Capture the cell that displays the provided text and extract its (x, y) central coordinate. 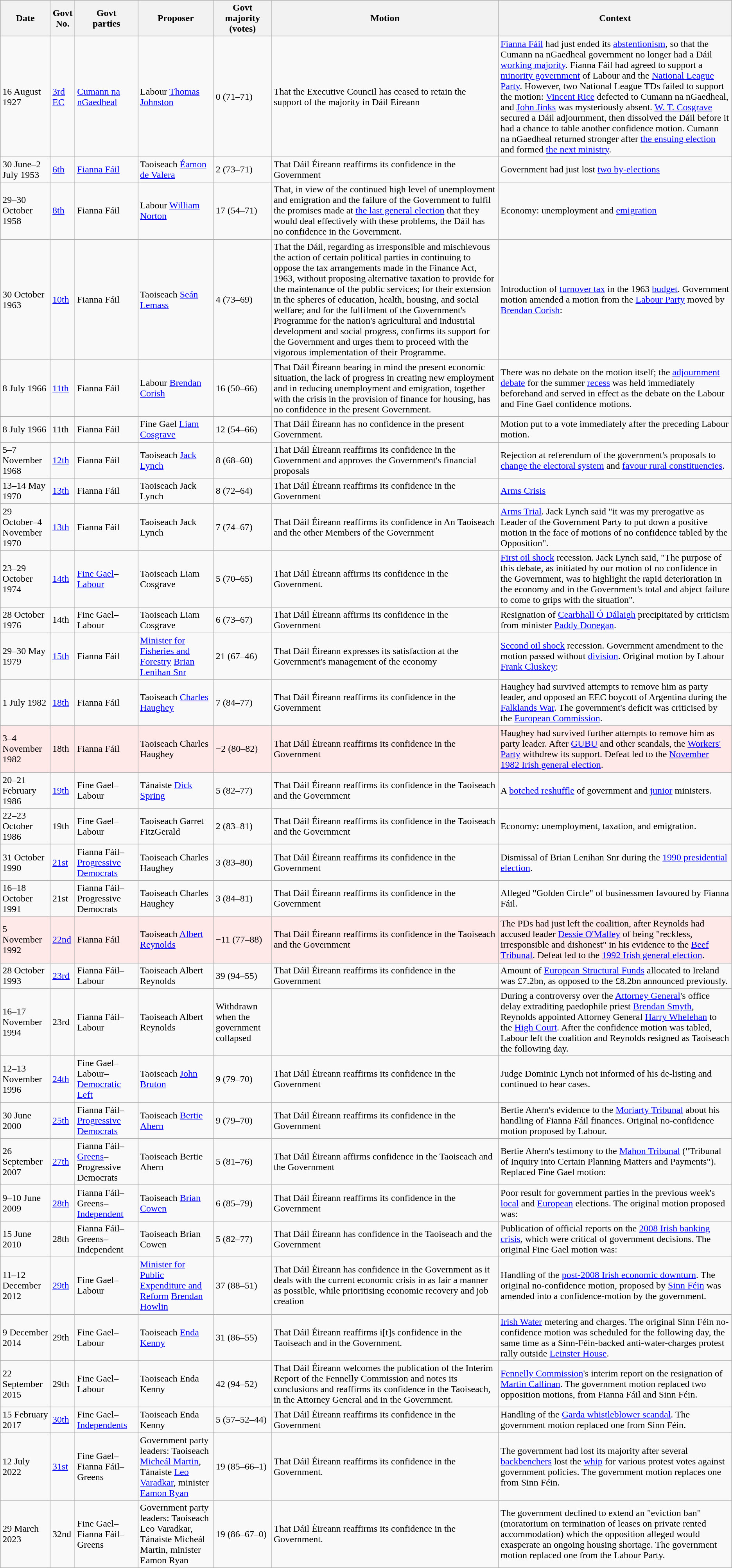
7 (74–67) (242, 527)
31st (63, 1467)
Arms Crisis (615, 491)
Publication of official reports on the 2008 Irish banking crisis, which were critical of government decisions. The original Fine Gael motion was: (615, 1239)
Motion put to a vote immediately after the preceding Labour motion. (615, 429)
30 June 2000 (25, 1120)
−2 (80–82) (242, 749)
1 July 1982 (25, 703)
16–17 November 1994 (25, 1022)
5 (70–65) (242, 579)
Handling of the Garda whistleblower scandal. The government motion replaced one from Sinn Féin. (615, 1420)
6 (85–79) (242, 1203)
6th (63, 170)
Labour Brendan Corish (176, 388)
GovtNo. (63, 18)
24th (63, 1079)
Cumann na nGaedheal (106, 97)
0 (71–71) (242, 97)
Government had just lost two by-elections (615, 170)
Government party leaders: Taoiseach Leo Varadkar, Tánaiste Micheál Martin, minister Eamon Ryan (176, 1534)
19 (85–66–1) (242, 1467)
17 (54–71) (242, 211)
Fianna Fáil–Greens–Progressive Democrats (106, 1162)
3–4 November 1982 (25, 749)
23–29 October 1974 (25, 579)
27th (63, 1162)
Withdrawn when the government collapsed (242, 1022)
21 (67–46) (242, 656)
That Dáil Éireann affirms its confidence in the Government (385, 620)
Alleged "Golden Circle" of businessmen favoured by Fianna Fáil. (615, 898)
Govtparties (106, 18)
Second oil shock recession. Government amendment to the motion passed without division. Original motion by Labour Frank Cluskey: (615, 656)
−11 (77–88) (242, 940)
A botched reshuffle of government and junior ministers. (615, 790)
Fine Gael Liam Cosgrave (176, 429)
22nd (63, 940)
4 (73–69) (242, 299)
Labour Thomas Johnston (176, 97)
2 (73–71) (242, 170)
5 November 1992 (25, 940)
Taoiseach John Bruton (176, 1079)
Bertie Ahern's testimony to the Mahon Tribunal ("Tribunal of Inquiry into Certain Planning Matters and Payments"). Replaced Fine Gael motion: (615, 1162)
5 (57–52–44) (242, 1420)
Govt majority (votes) (242, 18)
Economy: unemployment and emigration (615, 211)
That Dáil Éireann reaffirms i[t]s confidence in the Taoiseach and in the Government. (385, 1338)
13–14 May 1970 (25, 491)
16–18 October 1991 (25, 898)
That Dáil Éireann has no confidence in the present Government. (385, 429)
15 February 2017 (25, 1420)
30th (63, 1420)
29–30 May 1979 (25, 656)
22 September 2015 (25, 1384)
12 July 2022 (25, 1467)
8th (63, 211)
25th (63, 1120)
11–12 December 2012 (25, 1285)
5–7 November 1968 (25, 460)
Rejection at referendum of the government's proposals to change the electoral system and favour rural constituencies. (615, 460)
16 (50–66) (242, 388)
9 December 2014 (25, 1338)
Dismissal of Brian Lenihan Snr during the 1990 presidential election. (615, 862)
That Dáil Éireann expresses its satisfaction at the Government's management of the economy (385, 656)
That Dáil Éireann affirms confidence in the Taoiseach and the Government (385, 1162)
Judge Dominic Lynch not informed of his de-listing and continued to hear cases. (615, 1079)
That the Executive Council has ceased to retain the support of the majority in Dáil Eireann (385, 97)
6 (73–67) (242, 620)
5 (81–76) (242, 1162)
3 (84–81) (242, 898)
Minister for Fisheries and Forestry Brian Lenihan Snr (176, 656)
16 August 1927 (25, 97)
7 (84–77) (242, 703)
Bertie Ahern's evidence to the Moriarty Tribunal about his handling of Fianna Fáil finances. Original no-confidence motion proposed by Labour. (615, 1120)
Context (615, 18)
28 October 1993 (25, 976)
12th (63, 460)
15th (63, 656)
Taoiseach Garret FitzGerald (176, 826)
That Dáil Éireann affirms its confidence in the Government. (385, 579)
8 (68–60) (242, 460)
Amount of European Structural Funds allocated to Ireland was £7.2bn, as opposed to the £8.2bn announced previously. (615, 976)
29–30 October 1958 (25, 211)
That Dáil Éireann reaffirms its confidence in An Taoiseach and the other Members of the Government (385, 527)
9–10 June 2009 (25, 1203)
Economy: unemployment, taxation, and emigration. (615, 826)
29 March 2023 (25, 1534)
Fine Gael–Labour–Democratic Left (106, 1079)
Date (25, 18)
Resignation of Cearbhall Ó Dálaigh precipitated by criticism from minister Paddy Donegan. (615, 620)
Tánaiste Dick Spring (176, 790)
32nd (63, 1534)
30 June–2 July 1953 (25, 170)
31 October 1990 (25, 862)
Poor result for government parties in the previous week's local and European elections. The original motion proposed was: (615, 1203)
37 (88–51) (242, 1285)
Fine Gael–Independents (106, 1420)
19 (86–67–0) (242, 1534)
30 October 1963 (25, 299)
22–23 October 1986 (25, 826)
39 (94–55) (242, 976)
26 September 2007 (25, 1162)
12 (54–66) (242, 429)
29 October–4 November 1970 (25, 527)
12–13 November 1996 (25, 1079)
31 (86–55) (242, 1338)
3 (83–80) (242, 862)
15 June 2010 (25, 1239)
42 (94–52) (242, 1384)
10th (63, 299)
2 (83–81) (242, 826)
Labour William Norton (176, 211)
20–21 February 1986 (25, 790)
3rd EC (63, 97)
8 (72–64) (242, 491)
Minister for Public Expenditure and Reform Brendan Howlin (176, 1285)
Introduction of turnover tax in the 1963 budget. Government motion amended a motion from the Labour Party moved by Brendan Corish: (615, 299)
Government party leaders: Taoiseach Micheál Martin, Tánaiste Leo Varadkar, minister Eamon Ryan (176, 1467)
That Dáil Éireann reaffirms its confidence in the Government and approves the Government's financial proposals (385, 460)
Taoiseach Seán Lemass (176, 299)
28 October 1976 (25, 620)
Taoiseach Éamon de Valera (176, 170)
Proposer (176, 18)
Motion (385, 18)
That Dáil Éireann has confidence in the Taoiseach and the Government (385, 1239)
